Find where the given text appears and provide that cell's center as [x, y] coordinate. 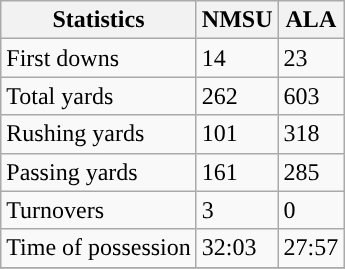
603 [311, 96]
ALA [311, 20]
101 [237, 134]
285 [311, 172]
27:57 [311, 248]
0 [311, 210]
318 [311, 134]
Time of possession [99, 248]
Rushing yards [99, 134]
NMSU [237, 20]
262 [237, 96]
Total yards [99, 96]
First downs [99, 58]
3 [237, 210]
32:03 [237, 248]
Statistics [99, 20]
161 [237, 172]
23 [311, 58]
14 [237, 58]
Passing yards [99, 172]
Turnovers [99, 210]
